Determine the (X, Y) coordinate at the center of the cell enclosing the given text.  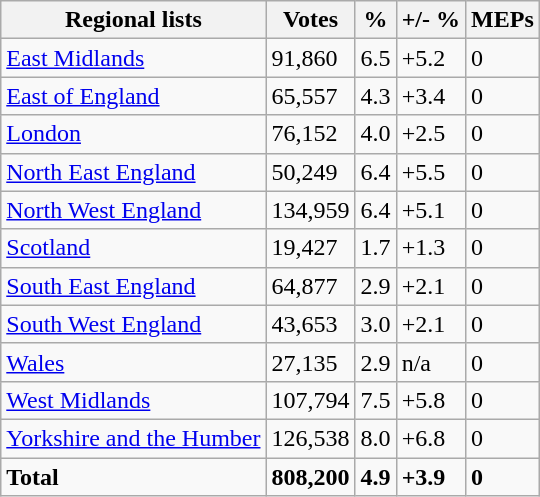
8.0 (376, 438)
6.5 (376, 58)
South West England (134, 324)
4.0 (376, 134)
Scotland (134, 248)
+5.5 (430, 172)
% (376, 20)
4.9 (376, 477)
64,877 (310, 286)
27,135 (310, 362)
Yorkshire and the Humber (134, 438)
43,653 (310, 324)
7.5 (376, 400)
19,427 (310, 248)
+3.9 (430, 477)
134,959 (310, 210)
Wales (134, 362)
North West England (134, 210)
+5.2 (430, 58)
4.3 (376, 96)
+5.1 (430, 210)
+1.3 (430, 248)
+5.8 (430, 400)
London (134, 134)
1.7 (376, 248)
808,200 (310, 477)
Votes (310, 20)
North East England (134, 172)
n/a (430, 362)
East Midlands (134, 58)
126,538 (310, 438)
MEPs (503, 20)
West Midlands (134, 400)
65,557 (310, 96)
50,249 (310, 172)
3.0 (376, 324)
East of England (134, 96)
+3.4 (430, 96)
Total (134, 477)
Regional lists (134, 20)
+6.8 (430, 438)
76,152 (310, 134)
91,860 (310, 58)
+2.5 (430, 134)
107,794 (310, 400)
South East England (134, 286)
+/- % (430, 20)
